Search for the cell housing the specified text and yield its (X, Y) center coordinate. 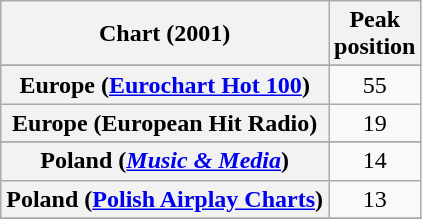
13 (375, 199)
19 (375, 123)
Peakposition (375, 34)
55 (375, 85)
Europe (Eurochart Hot 100) (165, 85)
Europe (European Hit Radio) (165, 123)
Chart (2001) (165, 34)
14 (375, 161)
Poland (Polish Airplay Charts) (165, 199)
Poland (Music & Media) (165, 161)
